Identify which cell holds the provided text, then report its [X, Y] central coordinate. 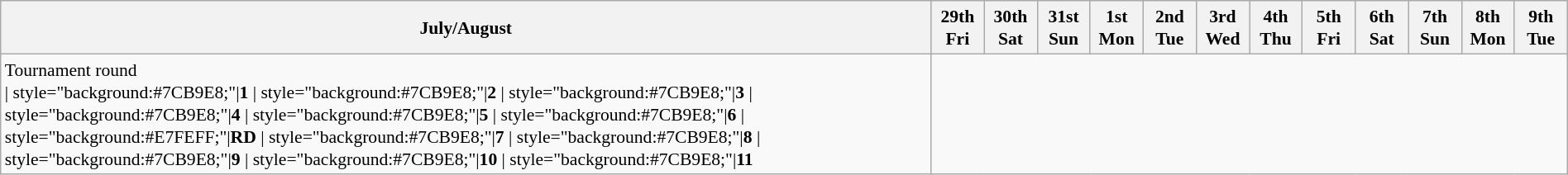
4thThu [1275, 27]
July/August [466, 27]
3rdWed [1222, 27]
6thSat [1382, 27]
31stSun [1064, 27]
2ndTue [1169, 27]
29thFri [958, 27]
1stMon [1116, 27]
30thSat [1011, 27]
9thTue [1541, 27]
5thFri [1329, 27]
8thMon [1488, 27]
7thSun [1435, 27]
